Output the (x, y) coordinate of the center of the cell containing the given text.  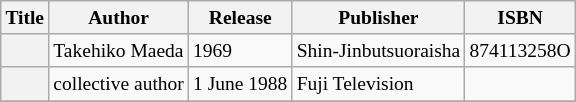
Release (240, 18)
Author (119, 18)
Takehiko Maeda (119, 50)
Shin-Jinbutsuoraisha (378, 50)
1969 (240, 50)
874113258O (520, 50)
ISBN (520, 18)
1 June 1988 (240, 84)
collective author (119, 84)
Fuji Television (378, 84)
Publisher (378, 18)
Title (25, 18)
